Determine the [x, y] coordinate at the center of the cell enclosing the given text.  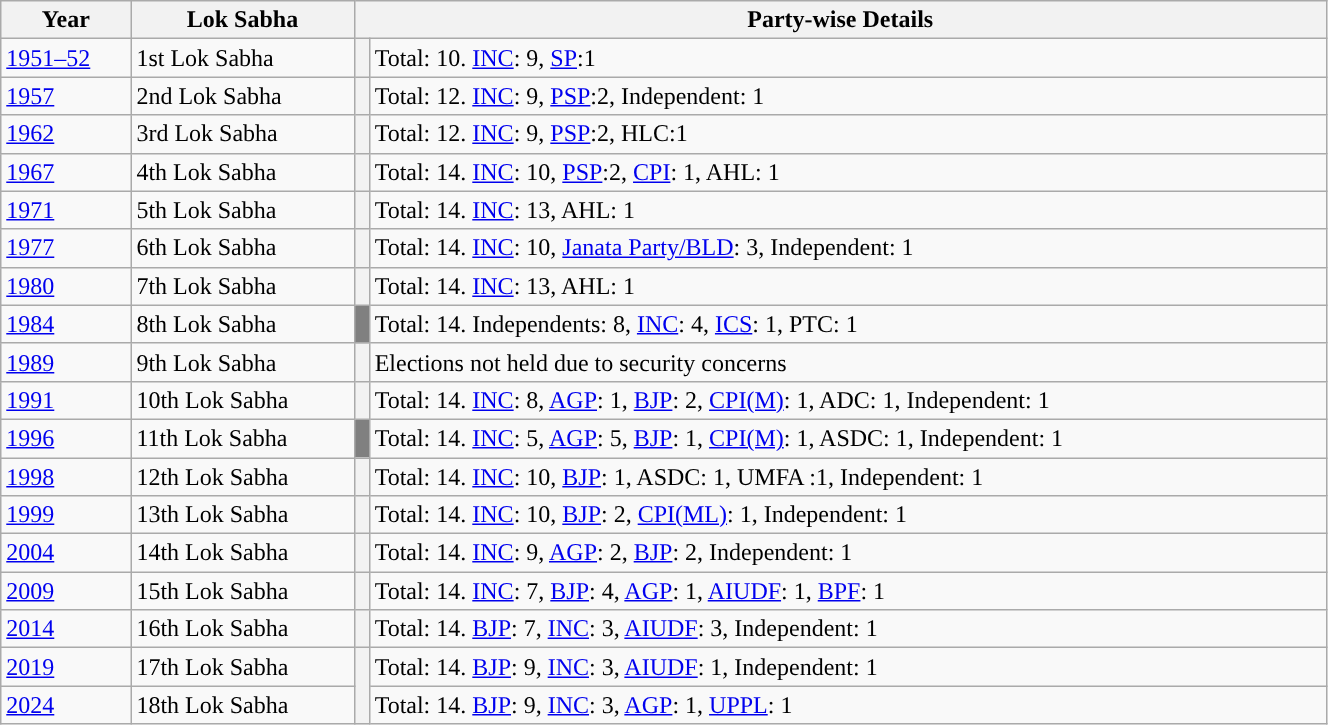
13th Lok Sabha [242, 515]
9th Lok Sabha [242, 362]
2019 [66, 667]
8th Lok Sabha [242, 324]
2014 [66, 629]
1st Lok Sabha [242, 58]
Elections not held due to security concerns [848, 362]
1984 [66, 324]
Total: 14. INC: 10, BJP: 2, CPI(ML): 1, Independent: 1 [848, 515]
1951–52 [66, 58]
Total: 14. BJP: 9, INC: 3, AIUDF: 1, Independent: 1 [848, 667]
Total: 14. BJP: 9, INC: 3, AGP: 1, UPPL: 1 [848, 705]
3rd Lok Sabha [242, 134]
17th Lok Sabha [242, 667]
16th Lok Sabha [242, 629]
2004 [66, 553]
1989 [66, 362]
Total: 12. INC: 9, PSP:2, Independent: 1 [848, 96]
Total: 14. Independents: 8, INC: 4, ICS: 1, PTC: 1 [848, 324]
1971 [66, 210]
6th Lok Sabha [242, 248]
11th Lok Sabha [242, 438]
2nd Lok Sabha [242, 96]
Total: 14. INC: 5, AGP: 5, BJP: 1, CPI(M): 1, ASDC: 1, Independent: 1 [848, 438]
2009 [66, 591]
1977 [66, 248]
7th Lok Sabha [242, 286]
1998 [66, 477]
Year [66, 20]
5th Lok Sabha [242, 210]
Total: 14. INC: 10, Janata Party/BLD: 3, Independent: 1 [848, 248]
Total: 14. INC: 8, AGP: 1, BJP: 2, CPI(M): 1, ADC: 1, Independent: 1 [848, 400]
2024 [66, 705]
1967 [66, 172]
14th Lok Sabha [242, 553]
Total: 14. INC: 10, PSP:2, CPI: 1, AHL: 1 [848, 172]
Total: 12. INC: 9, PSP:2, HLC:1 [848, 134]
Total: 14. INC: 10, BJP: 1, ASDC: 1, UMFA :1, Independent: 1 [848, 477]
1980 [66, 286]
1957 [66, 96]
Total: 14. INC: 7, BJP: 4, AGP: 1, AIUDF: 1, BPF: 1 [848, 591]
1962 [66, 134]
Total: 10. INC: 9, SP:1 [848, 58]
10th Lok Sabha [242, 400]
Lok Sabha [242, 20]
18th Lok Sabha [242, 705]
1991 [66, 400]
Total: 14. INC: 9, AGP: 2, BJP: 2, Independent: 1 [848, 553]
1999 [66, 515]
Total: 14. BJP: 7, INC: 3, AIUDF: 3, Independent: 1 [848, 629]
15th Lok Sabha [242, 591]
Party-wise Details [840, 20]
4th Lok Sabha [242, 172]
1996 [66, 438]
12th Lok Sabha [242, 477]
